Pinpoint the cell where the given text exists, returning its [x, y] midpoint coordinate. 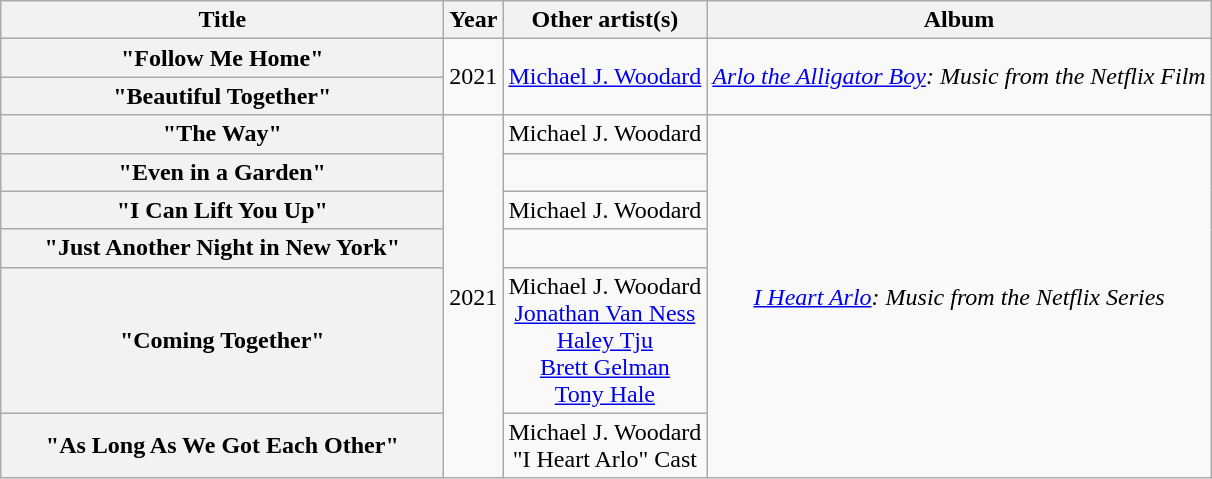
Michael J. Woodard"I Heart Arlo" Cast [605, 446]
"Just Another Night in New York" [222, 248]
"The Way" [222, 134]
"Beautiful Together" [222, 96]
Album [959, 20]
Title [222, 20]
Arlo the Alligator Boy: Music from the Netflix Film [959, 77]
Year [474, 20]
Other artist(s) [605, 20]
Michael J. WoodardJonathan Van NessHaley TjuBrett GelmanTony Hale [605, 340]
"Coming Together" [222, 340]
"As Long As We Got Each Other" [222, 446]
"Follow Me Home" [222, 58]
"Even in a Garden" [222, 172]
I Heart Arlo: Music from the Netflix Series [959, 296]
"I Can Lift You Up" [222, 210]
